For the text-containing cell, return its midpoint in (x, y) coordinate format. 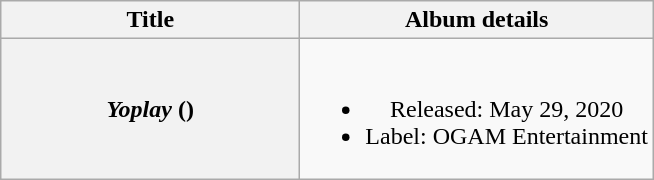
Album details (477, 20)
Yoplay () (150, 109)
Released: May 29, 2020Label: OGAM Entertainment (477, 109)
Title (150, 20)
